Locate the cell with the specified text and output its (x, y) center coordinate. 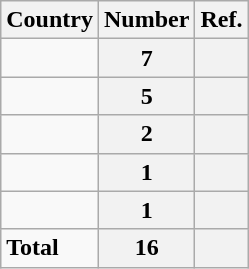
16 (146, 248)
Ref. (222, 20)
5 (146, 96)
2 (146, 134)
7 (146, 58)
Number (146, 20)
Country (50, 20)
Total (50, 248)
